Return (X, Y) of the center of cell containing provided text 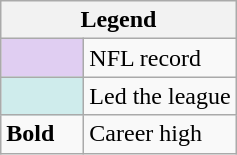
Bold (42, 134)
Legend (118, 20)
Led the league (160, 96)
NFL record (160, 58)
Career high (160, 134)
